From the cell containing the given text, extract its center point as [X, Y] coordinate. 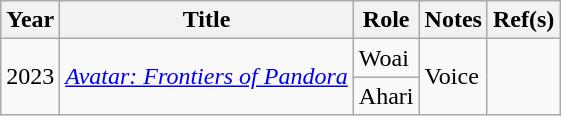
Notes [453, 20]
2023 [30, 77]
Ref(s) [523, 20]
Ahari [386, 96]
Avatar: Frontiers of Pandora [207, 77]
Voice [453, 77]
Role [386, 20]
Year [30, 20]
Woai [386, 58]
Title [207, 20]
